Capture the cell that displays the provided text and extract its (X, Y) central coordinate. 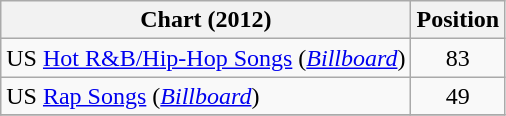
US Hot R&B/Hip-Hop Songs (Billboard) (206, 58)
49 (458, 96)
US Rap Songs (Billboard) (206, 96)
83 (458, 58)
Position (458, 20)
Chart (2012) (206, 20)
